Find where the given text appears and provide that cell's center as (X, Y) coordinate. 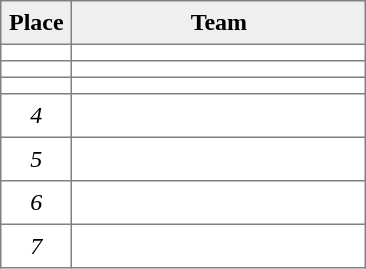
6 (36, 203)
7 (36, 246)
Place (36, 23)
4 (36, 116)
Team (219, 23)
5 (36, 159)
